Find where the given text appears and provide that cell's center as (x, y) coordinate. 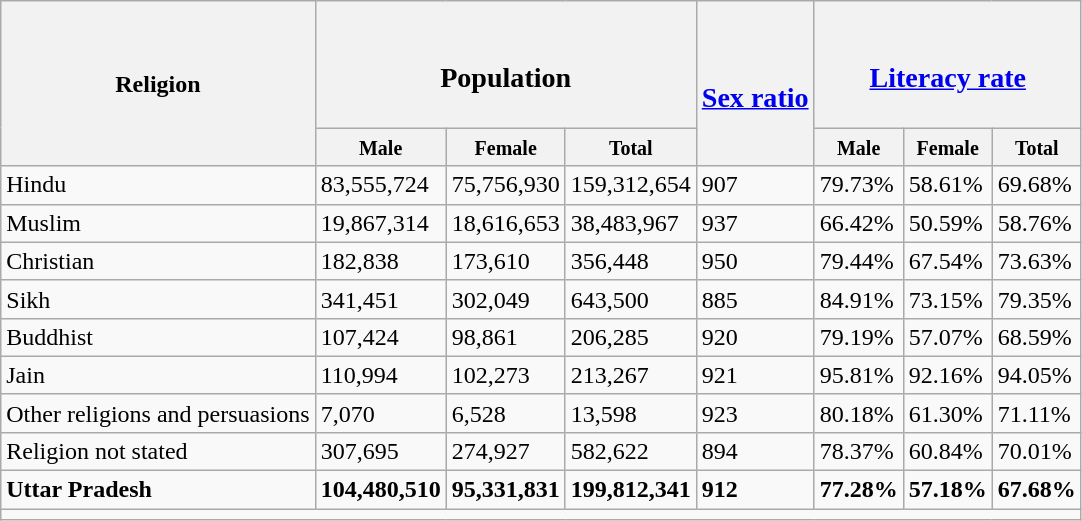
920 (755, 337)
907 (755, 185)
Religion not stated (158, 451)
107,424 (380, 337)
77.28% (858, 490)
70.01% (1036, 451)
341,451 (380, 299)
Literacy rate (948, 64)
173,610 (506, 261)
79.35% (1036, 299)
67.68% (1036, 490)
66.42% (858, 223)
68.59% (1036, 337)
98,861 (506, 337)
75,756,930 (506, 185)
302,049 (506, 299)
Religion (158, 84)
13,598 (630, 413)
894 (755, 451)
159,312,654 (630, 185)
Muslim (158, 223)
57.07% (948, 337)
110,994 (380, 375)
92.16% (948, 375)
356,448 (630, 261)
58.61% (948, 185)
Population (506, 64)
71.11% (1036, 413)
Other religions and persuasions (158, 413)
Buddhist (158, 337)
912 (755, 490)
19,867,314 (380, 223)
104,480,510 (380, 490)
61.30% (948, 413)
95.81% (858, 375)
Jain (158, 375)
79.44% (858, 261)
18,616,653 (506, 223)
937 (755, 223)
80.18% (858, 413)
73.15% (948, 299)
79.19% (858, 337)
6,528 (506, 413)
78.37% (858, 451)
274,927 (506, 451)
307,695 (380, 451)
643,500 (630, 299)
921 (755, 375)
79.73% (858, 185)
199,812,341 (630, 490)
885 (755, 299)
Uttar Pradesh (158, 490)
67.54% (948, 261)
50.59% (948, 223)
Sikh (158, 299)
7,070 (380, 413)
582,622 (630, 451)
Hindu (158, 185)
95,331,831 (506, 490)
950 (755, 261)
182,838 (380, 261)
38,483,967 (630, 223)
Christian (158, 261)
206,285 (630, 337)
57.18% (948, 490)
213,267 (630, 375)
94.05% (1036, 375)
69.68% (1036, 185)
83,555,724 (380, 185)
Sex ratio (755, 84)
102,273 (506, 375)
73.63% (1036, 261)
60.84% (948, 451)
84.91% (858, 299)
58.76% (1036, 223)
923 (755, 413)
